Extract the [x, y] coordinate from the center of the cell holding the provided text.  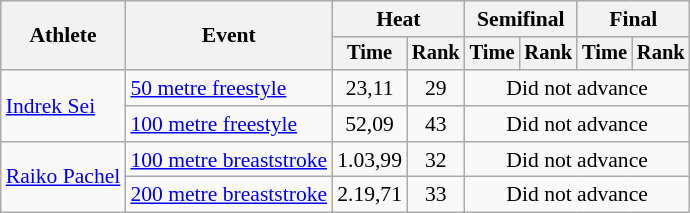
1.03,99 [370, 160]
200 metre breaststroke [228, 195]
100 metre freestyle [228, 124]
23,11 [370, 88]
33 [436, 195]
Athlete [64, 36]
Raiko Pachel [64, 178]
43 [436, 124]
52,09 [370, 124]
100 metre breaststroke [228, 160]
32 [436, 160]
Event [228, 36]
Final [633, 19]
50 metre freestyle [228, 88]
Heat [398, 19]
2.19,71 [370, 195]
29 [436, 88]
Indrek Sei [64, 106]
Semifinal [521, 19]
